Capture the cell that displays the provided text and extract its (x, y) central coordinate. 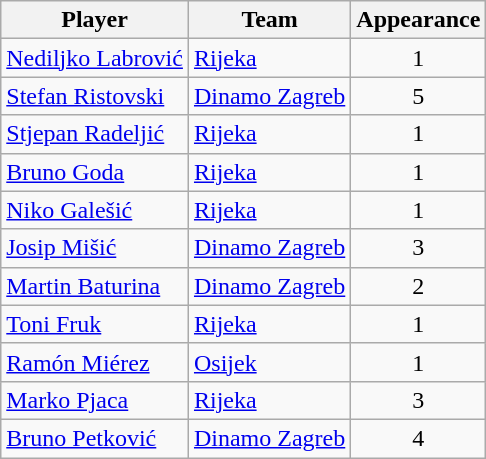
Niko Galešić (95, 210)
Stefan Ristovski (95, 96)
Bruno Petković (95, 438)
Team (269, 20)
Osijek (269, 362)
Ramón Miérez (95, 362)
Nediljko Labrović (95, 58)
4 (418, 438)
2 (418, 286)
Marko Pjaca (95, 400)
Toni Fruk (95, 324)
Josip Mišić (95, 248)
Bruno Goda (95, 172)
Stjepan Radeljić (95, 134)
Martin Baturina (95, 286)
5 (418, 96)
Appearance (418, 20)
Player (95, 20)
